Return the [x, y] coordinate for the center point of the cell that contains the specified text.  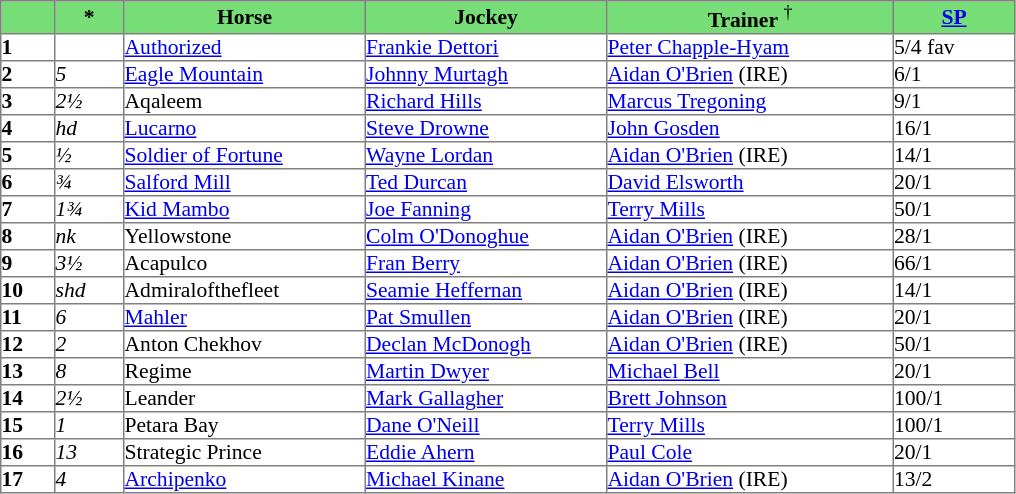
6/1 [954, 74]
Michael Bell [750, 370]
12 [28, 344]
66/1 [954, 262]
shd [90, 290]
14 [28, 398]
Regime [245, 370]
Horse [245, 18]
Steve Drowne [486, 128]
hd [90, 128]
11 [28, 316]
Lucarno [245, 128]
Admiralofthefleet [245, 290]
Dane O'Neill [486, 424]
Peter Chapple-Hyam [750, 46]
David Elsworth [750, 182]
nk [90, 236]
Seamie Heffernan [486, 290]
½ [90, 154]
7 [28, 208]
* [90, 18]
Colm O'Donoghue [486, 236]
Brett Johnson [750, 398]
Anton Chekhov [245, 344]
15 [28, 424]
Frankie Dettori [486, 46]
Strategic Prince [245, 452]
¾ [90, 182]
Mahler [245, 316]
9/1 [954, 100]
Kid Mambo [245, 208]
Paul Cole [750, 452]
Declan McDonogh [486, 344]
13/2 [954, 478]
Salford Mill [245, 182]
Eagle Mountain [245, 74]
5/4 fav [954, 46]
Eddie Ahern [486, 452]
Fran Berry [486, 262]
9 [28, 262]
Aqaleem [245, 100]
Trainer † [750, 18]
16 [28, 452]
Wayne Lordan [486, 154]
Authorized [245, 46]
28/1 [954, 236]
Joe Fanning [486, 208]
17 [28, 478]
Acapulco [245, 262]
10 [28, 290]
Marcus Tregoning [750, 100]
Archipenko [245, 478]
1¾ [90, 208]
Pat Smullen [486, 316]
3½ [90, 262]
Leander [245, 398]
Jockey [486, 18]
Michael Kinane [486, 478]
SP [954, 18]
3 [28, 100]
Martin Dwyer [486, 370]
Ted Durcan [486, 182]
Soldier of Fortune [245, 154]
Johnny Murtagh [486, 74]
Yellowstone [245, 236]
John Gosden [750, 128]
16/1 [954, 128]
Richard Hills [486, 100]
Mark Gallagher [486, 398]
Petara Bay [245, 424]
